Determine the (X, Y) coordinate at the center of the cell enclosing the given text.  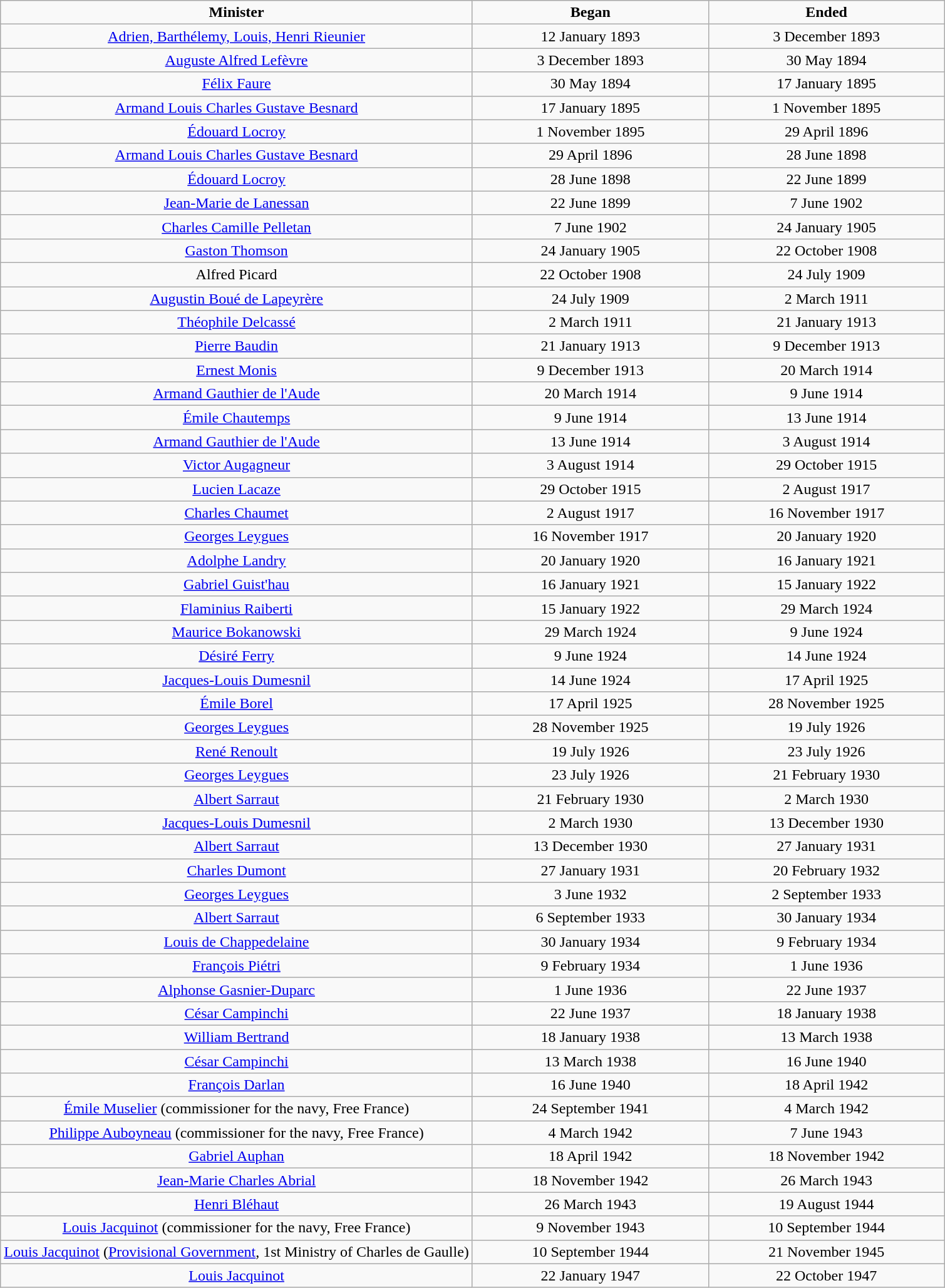
Minister (237, 13)
Began (590, 13)
22 October 1947 (827, 1275)
19 August 1944 (827, 1204)
Jean-Marie de Lanessan (237, 203)
Louis Jacquinot (Provisional Government, 1st Ministry of Charles de Gaulle) (237, 1252)
Ended (827, 13)
Désiré Ferry (237, 656)
Lucien Lacaze (237, 489)
Flaminius Raiberti (237, 608)
Gabriel Guist'hau (237, 584)
Pierre Baudin (237, 346)
Louis de Chappedelaine (237, 942)
Henri Bléhaut (237, 1204)
Adolphe Landry (237, 560)
Jean-Marie Charles Abrial (237, 1180)
Félix Faure (237, 84)
François Darlan (237, 1085)
Maurice Bokanowski (237, 632)
Louis Jacquinot (237, 1275)
Augustin Boué de Lapeyrère (237, 299)
Émile Chautemps (237, 418)
Gaston Thomson (237, 250)
9 November 1943 (590, 1228)
Charles Chaumet (237, 513)
Ernest Monis (237, 370)
6 September 1933 (590, 918)
Philippe Auboyneau (commissioner for the navy, Free France) (237, 1133)
Auguste Alfred Lefèvre (237, 60)
12 January 1893 (590, 36)
Louis Jacquinot (commissioner for the navy, Free France) (237, 1228)
24 September 1941 (590, 1109)
Émile Muselier (commissioner for the navy, Free France) (237, 1109)
22 January 1947 (590, 1275)
7 June 1943 (827, 1133)
Victor Augagneur (237, 465)
Alphonse Gasnier-Duparc (237, 989)
21 November 1945 (827, 1252)
Adrien, Barthélemy, Louis, Henri Rieunier (237, 36)
William Bertrand (237, 1037)
François Piétri (237, 966)
Gabriel Auphan (237, 1157)
Théophile Delcassé (237, 322)
3 June 1932 (590, 894)
Émile Borel (237, 704)
Alfred Picard (237, 274)
Charles Camille Pelletan (237, 227)
2 September 1933 (827, 894)
20 February 1932 (827, 870)
René Renoult (237, 751)
Charles Dumont (237, 870)
